Detect which cell encompasses the target text, then output its (X, Y) center coordinate. 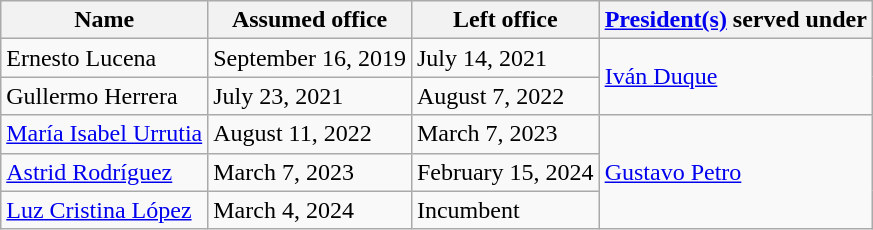
July 23, 2021 (310, 96)
August 11, 2022 (310, 134)
President(s) served under (736, 20)
Iván Duque (736, 77)
Name (104, 20)
Left office (505, 20)
September 16, 2019 (310, 58)
Incumbent (505, 210)
August 7, 2022 (505, 96)
Ernesto Lucena (104, 58)
Assumed office (310, 20)
Gullermo Herrera (104, 96)
María Isabel Urrutia (104, 134)
February 15, 2024 (505, 172)
July 14, 2021 (505, 58)
March 4, 2024 (310, 210)
Astrid Rodríguez (104, 172)
Luz Cristina López (104, 210)
Gustavo Petro (736, 172)
